Extract the (x, y) coordinate from the center of the cell holding the provided text.  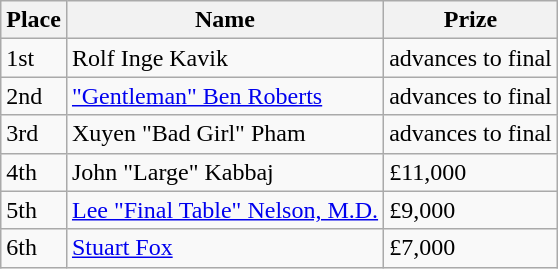
1st (34, 58)
Stuart Fox (224, 248)
Prize (471, 20)
3rd (34, 134)
4th (34, 172)
Xuyen "Bad Girl" Pham (224, 134)
Name (224, 20)
John "Large" Kabbaj (224, 172)
2nd (34, 96)
6th (34, 248)
Place (34, 20)
5th (34, 210)
"Gentleman" Ben Roberts (224, 96)
Rolf Inge Kavik (224, 58)
Lee "Final Table" Nelson, M.D. (224, 210)
£11,000 (471, 172)
£7,000 (471, 248)
£9,000 (471, 210)
